Search for the cell housing the specified text and yield its [X, Y] center coordinate. 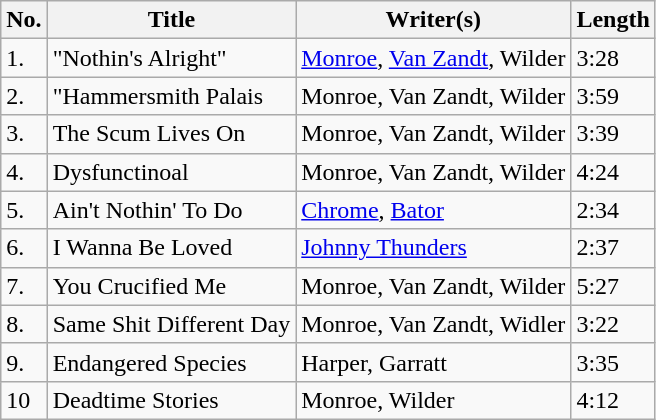
Monroe, Van Zandt, Widler [434, 324]
3:22 [613, 324]
Same Shit Different Day [172, 324]
2:37 [613, 248]
5. [24, 210]
Deadtime Stories [172, 400]
5:27 [613, 286]
The Scum Lives On [172, 134]
3:39 [613, 134]
You Crucified Me [172, 286]
3. [24, 134]
10 [24, 400]
Harper, Garratt [434, 362]
9. [24, 362]
6. [24, 248]
"Nothin's Alright" [172, 58]
1. [24, 58]
3:59 [613, 96]
4:24 [613, 172]
2:34 [613, 210]
Ain't Nothin' To Do [172, 210]
2. [24, 96]
Monroe, Wilder [434, 400]
Title [172, 20]
Endangered Species [172, 362]
I Wanna Be Loved [172, 248]
Chrome, Bator [434, 210]
Length [613, 20]
"Hammersmith Palais [172, 96]
Dysfunctinoal [172, 172]
3:28 [613, 58]
3:35 [613, 362]
No. [24, 20]
Johnny Thunders [434, 248]
Writer(s) [434, 20]
4. [24, 172]
7. [24, 286]
4:12 [613, 400]
8. [24, 324]
